Detect which cell encompasses the target text, then output its [x, y] center coordinate. 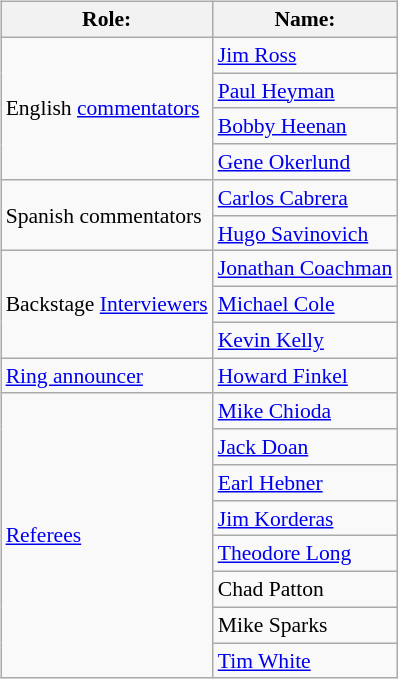
Paul Heyman [306, 91]
Gene Okerlund [306, 162]
Jim Korderas [306, 518]
Hugo Savinovich [306, 233]
Theodore Long [306, 554]
Jonathan Coachman [306, 269]
Chad Patton [306, 590]
Jim Ross [306, 55]
Michael Cole [306, 305]
Ring announcer [107, 376]
Mike Sparks [306, 625]
Role: [107, 20]
Spanish commentators [107, 216]
English commentators [107, 108]
Bobby Heenan [306, 126]
Earl Hebner [306, 483]
Howard Finkel [306, 376]
Referees [107, 536]
Jack Doan [306, 447]
Name: [306, 20]
Carlos Cabrera [306, 198]
Mike Chioda [306, 411]
Tim White [306, 661]
Backstage Interviewers [107, 304]
Kevin Kelly [306, 340]
